Find where the given text appears and provide that cell's center as (X, Y) coordinate. 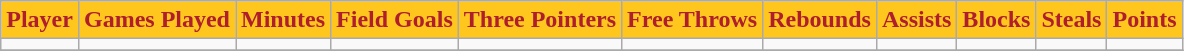
Blocks (996, 20)
Steals (1072, 20)
Free Throws (692, 20)
Points (1144, 20)
Three Pointers (540, 20)
Games Played (156, 20)
Rebounds (820, 20)
Player (40, 20)
Assists (916, 20)
Minutes (284, 20)
Field Goals (395, 20)
